Return (x, y) of the center of cell containing provided text 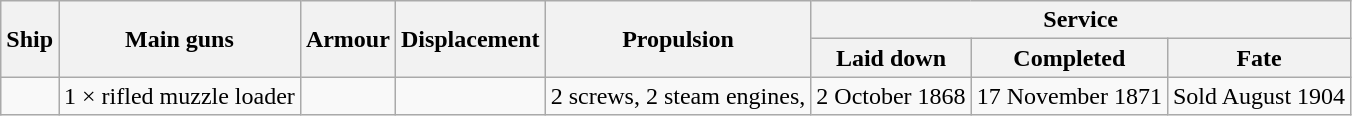
Propulsion (678, 39)
Completed (1069, 58)
Fate (1258, 58)
Laid down (891, 58)
2 October 1868 (891, 96)
Displacement (470, 39)
1 × rifled muzzle loader (180, 96)
17 November 1871 (1069, 96)
Service (1081, 20)
Ship (30, 39)
Sold August 1904 (1258, 96)
2 screws, 2 steam engines, (678, 96)
Main guns (180, 39)
Armour (348, 39)
